Capture the cell that displays the provided text and extract its (x, y) central coordinate. 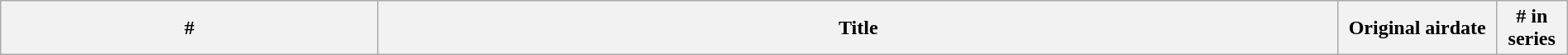
Original airdate (1417, 28)
Title (858, 28)
# in series (1532, 28)
# (190, 28)
